Output the (X, Y) coordinate of the center of the cell containing the given text.  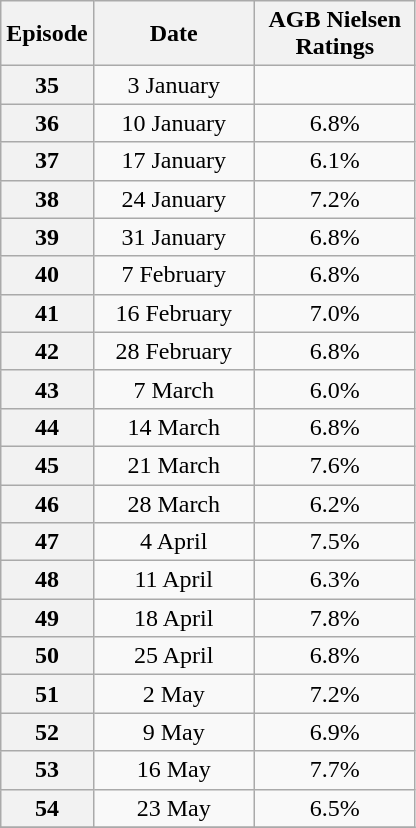
28 March (174, 503)
4 April (174, 542)
6.5% (334, 808)
23 May (174, 808)
53 (47, 770)
7 March (174, 389)
7.8% (334, 618)
16 February (174, 313)
16 May (174, 770)
42 (47, 351)
AGB NielsenRatings (334, 34)
7.0% (334, 313)
39 (47, 237)
41 (47, 313)
7.6% (334, 465)
46 (47, 503)
11 April (174, 580)
18 April (174, 618)
50 (47, 656)
54 (47, 808)
48 (47, 580)
21 March (174, 465)
35 (47, 85)
31 January (174, 237)
49 (47, 618)
9 May (174, 732)
6.3% (334, 580)
51 (47, 694)
Date (174, 34)
14 March (174, 427)
47 (47, 542)
24 January (174, 199)
7 February (174, 275)
36 (47, 123)
6.9% (334, 732)
7.5% (334, 542)
37 (47, 161)
3 January (174, 85)
6.1% (334, 161)
40 (47, 275)
7.7% (334, 770)
28 February (174, 351)
25 April (174, 656)
43 (47, 389)
6.0% (334, 389)
17 January (174, 161)
2 May (174, 694)
Episode (47, 34)
52 (47, 732)
45 (47, 465)
38 (47, 199)
10 January (174, 123)
44 (47, 427)
6.2% (334, 503)
